Search for the cell housing the specified text and yield its [x, y] center coordinate. 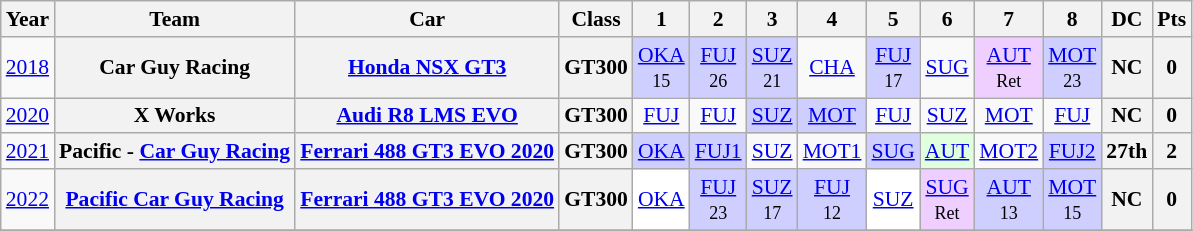
CHA [832, 68]
AUT [947, 152]
MOT1 [832, 152]
AUT13 [1008, 200]
FUJ1 [718, 152]
SUGRet [947, 200]
5 [892, 19]
SUZ21 [772, 68]
Pts [1172, 19]
AUTRet [1008, 68]
2018 [28, 68]
FUJ26 [718, 68]
Pacific - Car Guy Racing [174, 152]
OKA15 [662, 68]
MOT15 [1072, 200]
4 [832, 19]
7 [1008, 19]
FUJ17 [892, 68]
Class [596, 19]
Year [28, 19]
FUJ12 [832, 200]
1 [662, 19]
Car Guy Racing [174, 68]
27th [1126, 152]
2021 [28, 152]
Car [427, 19]
MOT2 [1008, 152]
SUZ17 [772, 200]
6 [947, 19]
3 [772, 19]
2020 [28, 116]
Audi R8 LMS EVO [427, 116]
8 [1072, 19]
2022 [28, 200]
FUJ23 [718, 200]
Pacific Car Guy Racing [174, 200]
DC [1126, 19]
MOT23 [1072, 68]
X Works [174, 116]
Honda NSX GT3 [427, 68]
FUJ2 [1072, 152]
Team [174, 19]
